Provide the (X, Y) coordinate of the cell's center where the given text is located.  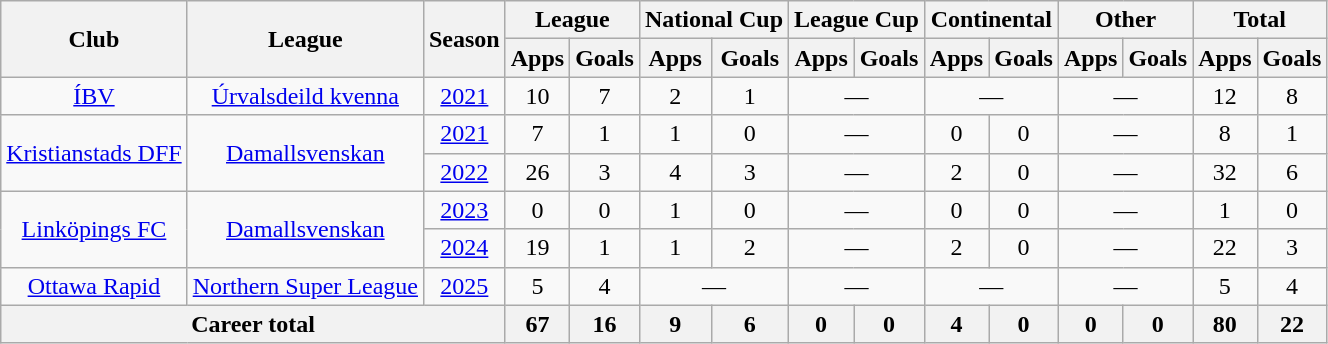
16 (605, 324)
League Cup (857, 20)
Season (464, 39)
Úrvalsdeild kvenna (305, 96)
National Cup (714, 20)
Northern Super League (305, 286)
ÍBV (94, 96)
Linköpings FC (94, 229)
Kristianstads DFF (94, 153)
80 (1225, 324)
2024 (464, 248)
67 (537, 324)
2025 (464, 286)
2023 (464, 210)
12 (1225, 96)
2022 (464, 172)
Ottawa Rapid (94, 286)
9 (675, 324)
32 (1225, 172)
19 (537, 248)
10 (537, 96)
26 (537, 172)
Career total (253, 324)
Other (1125, 20)
Club (94, 39)
Total (1260, 20)
Continental (991, 20)
